Identify which cell holds the provided text, then report its [x, y] central coordinate. 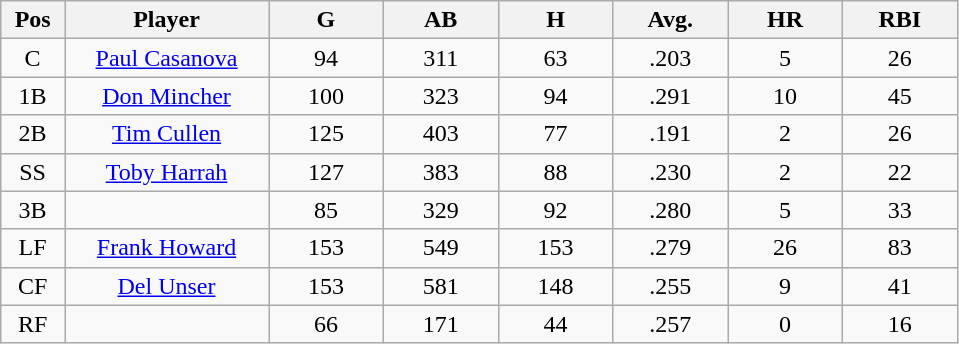
Player [166, 20]
G [326, 20]
3B [33, 210]
Frank Howard [166, 248]
66 [326, 324]
RBI [900, 20]
1B [33, 96]
.279 [670, 248]
171 [440, 324]
.280 [670, 210]
Don Mincher [166, 96]
.291 [670, 96]
77 [556, 134]
100 [326, 96]
549 [440, 248]
44 [556, 324]
581 [440, 286]
Pos [33, 20]
125 [326, 134]
HR [786, 20]
63 [556, 58]
C [33, 58]
92 [556, 210]
10 [786, 96]
Paul Casanova [166, 58]
RF [33, 324]
83 [900, 248]
Toby Harrah [166, 172]
2B [33, 134]
16 [900, 324]
22 [900, 172]
323 [440, 96]
AB [440, 20]
.203 [670, 58]
CF [33, 286]
383 [440, 172]
85 [326, 210]
127 [326, 172]
Del Unser [166, 286]
311 [440, 58]
.255 [670, 286]
148 [556, 286]
Avg. [670, 20]
.230 [670, 172]
41 [900, 286]
H [556, 20]
9 [786, 286]
LF [33, 248]
88 [556, 172]
45 [900, 96]
329 [440, 210]
Tim Cullen [166, 134]
.191 [670, 134]
403 [440, 134]
SS [33, 172]
33 [900, 210]
0 [786, 324]
.257 [670, 324]
